Extract the (x, y) coordinate from the center of the cell holding the provided text.  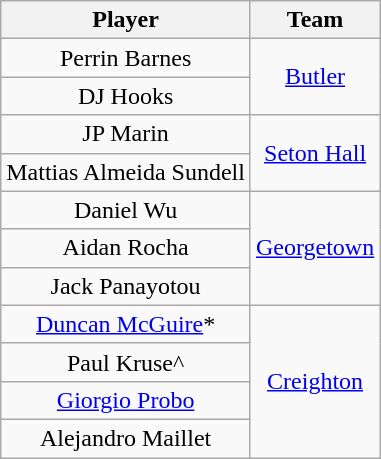
Mattias Almeida Sundell (126, 172)
Creighton (314, 381)
Giorgio Probo (126, 400)
DJ Hooks (126, 96)
Aidan Rocha (126, 248)
Player (126, 20)
Georgetown (314, 248)
Butler (314, 77)
Duncan McGuire* (126, 324)
Jack Panayotou (126, 286)
Alejandro Maillet (126, 438)
Paul Kruse^ (126, 362)
Team (314, 20)
Seton Hall (314, 153)
Daniel Wu (126, 210)
Perrin Barnes (126, 58)
JP Marin (126, 134)
